Capture the cell that displays the provided text and extract its (x, y) central coordinate. 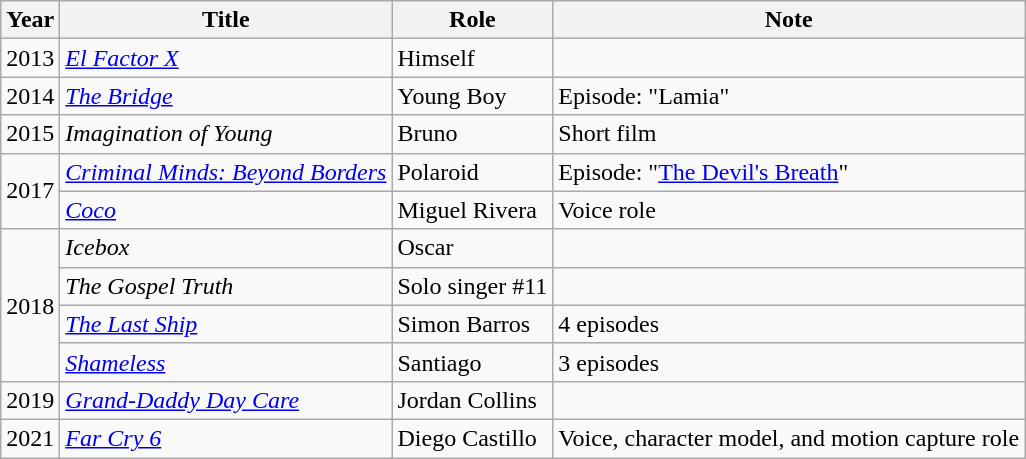
Criminal Minds: Beyond Borders (226, 172)
2014 (30, 96)
Note (789, 20)
2019 (30, 400)
The Last Ship (226, 324)
Polaroid (472, 172)
2013 (30, 58)
2018 (30, 305)
Title (226, 20)
Episode: "Lamia" (789, 96)
Episode: "The Devil's Breath" (789, 172)
Icebox (226, 248)
Grand-Daddy Day Care (226, 400)
2017 (30, 191)
Short film (789, 134)
3 episodes (789, 362)
El Factor X (226, 58)
Year (30, 20)
Young Boy (472, 96)
Simon Barros (472, 324)
The Gospel Truth (226, 286)
Voice role (789, 210)
Bruno (472, 134)
2015 (30, 134)
Shameless (226, 362)
Solo singer #11 (472, 286)
Miguel Rivera (472, 210)
Jordan Collins (472, 400)
Diego Castillo (472, 438)
Himself (472, 58)
The Bridge (226, 96)
Far Cry 6 (226, 438)
Coco (226, 210)
Imagination of Young (226, 134)
Role (472, 20)
Voice, character model, and motion capture role (789, 438)
2021 (30, 438)
4 episodes (789, 324)
Oscar (472, 248)
Santiago (472, 362)
